Find where the given text appears and provide that cell's center as (X, Y) coordinate. 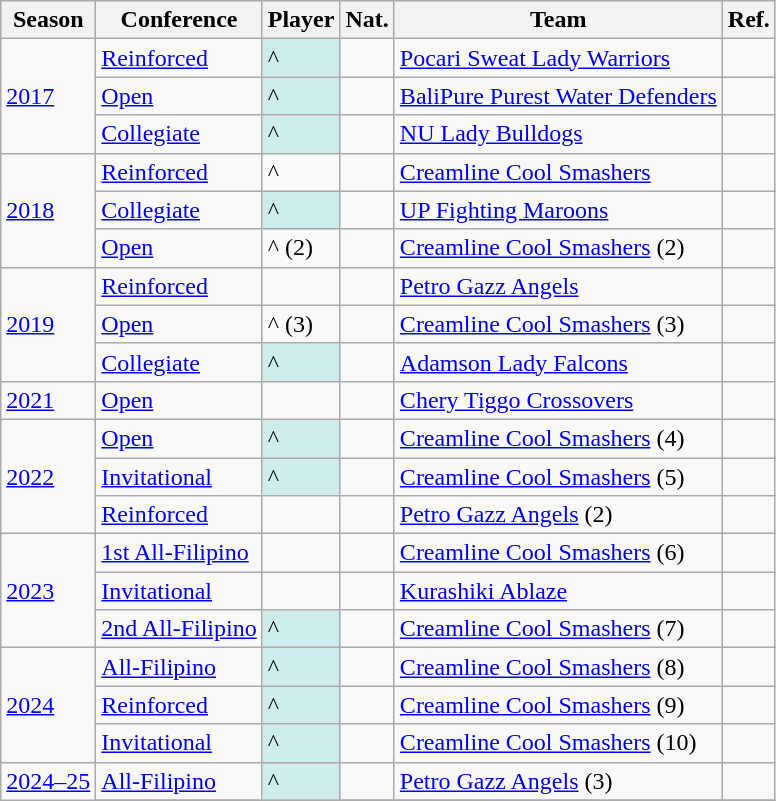
Petro Gazz Angels (2) (558, 515)
^ (3) (301, 324)
Creamline Cool Smashers (8) (558, 667)
Season (48, 20)
2017 (48, 96)
2024–25 (48, 781)
2022 (48, 476)
Creamline Cool Smashers (558, 172)
Creamline Cool Smashers (4) (558, 438)
Creamline Cool Smashers (5) (558, 477)
Creamline Cool Smashers (6) (558, 553)
NU Lady Bulldogs (558, 134)
Creamline Cool Smashers (3) (558, 324)
^ (2) (301, 248)
Creamline Cool Smashers (10) (558, 743)
Team (558, 20)
2018 (48, 210)
Petro Gazz Angels (558, 286)
Conference (179, 20)
BaliPure Purest Water Defenders (558, 96)
UP Fighting Maroons (558, 210)
Ref. (748, 20)
Chery Tiggo Crossovers (558, 400)
1st All-Filipino (179, 553)
Player (301, 20)
Petro Gazz Angels (3) (558, 781)
Kurashiki Ablaze (558, 591)
Creamline Cool Smashers (7) (558, 629)
Nat. (367, 20)
Creamline Cool Smashers (9) (558, 705)
2019 (48, 324)
2021 (48, 400)
2023 (48, 591)
Pocari Sweat Lady Warriors (558, 58)
2nd All-Filipino (179, 629)
Adamson Lady Falcons (558, 362)
2024 (48, 705)
Creamline Cool Smashers (2) (558, 248)
